Output the (x, y) coordinate of the center of the cell containing the given text.  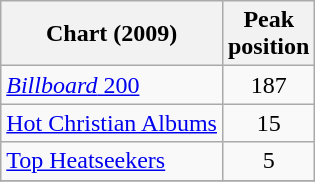
Billboard 200 (112, 85)
15 (268, 123)
187 (268, 85)
Peakposition (268, 34)
Chart (2009) (112, 34)
Top Heatseekers (112, 161)
5 (268, 161)
Hot Christian Albums (112, 123)
